For the text-containing cell, return its midpoint in (X, Y) coordinate format. 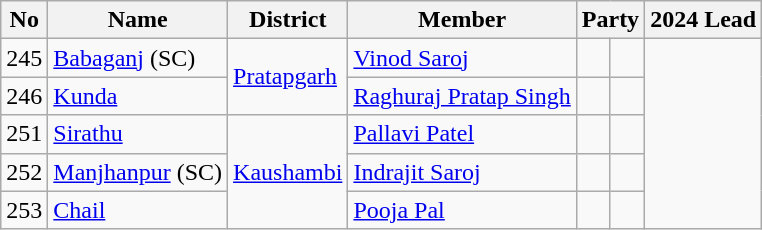
Indrajit Saroj (462, 172)
246 (24, 96)
Pallavi Patel (462, 134)
District (288, 20)
Kunda (138, 96)
253 (24, 210)
No (24, 20)
Raghuraj Pratap Singh (462, 96)
Pooja Pal (462, 210)
Pratapgarh (288, 77)
Sirathu (138, 134)
Kaushambi (288, 172)
2024 Lead (704, 20)
Babaganj (SC) (138, 58)
251 (24, 134)
Manjhanpur (SC) (138, 172)
Vinod Saroj (462, 58)
Party (610, 20)
Member (462, 20)
Name (138, 20)
245 (24, 58)
Chail (138, 210)
252 (24, 172)
